Search for the cell housing the specified text and yield its [X, Y] center coordinate. 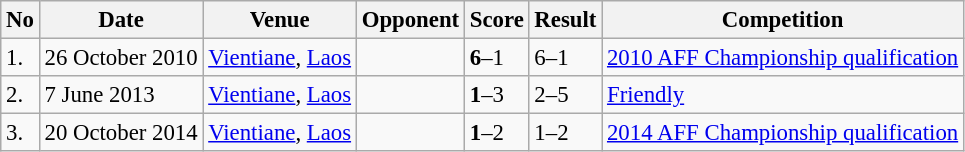
Result [566, 20]
2–5 [566, 95]
Score [496, 20]
No [20, 20]
26 October 2010 [121, 58]
3. [20, 133]
Date [121, 20]
2014 AFF Championship qualification [783, 133]
Venue [280, 20]
Competition [783, 20]
7 June 2013 [121, 95]
Opponent [410, 20]
20 October 2014 [121, 133]
1–3 [496, 95]
Friendly [783, 95]
2. [20, 95]
2010 AFF Championship qualification [783, 58]
1. [20, 58]
